Scan for the cell matching the given text and deliver its (X, Y) coordinate at center. 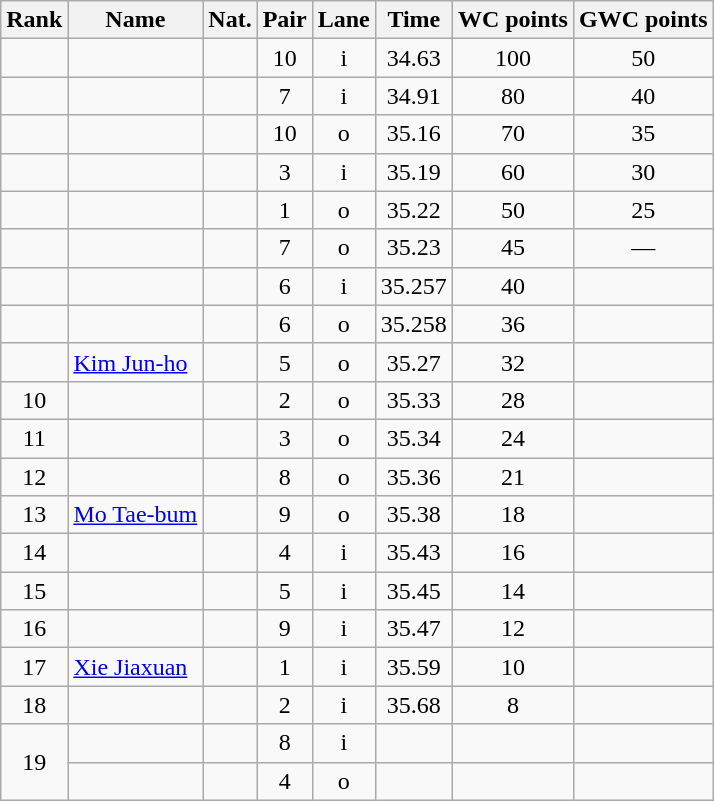
Nat. (230, 20)
35.38 (414, 515)
35.68 (414, 705)
25 (643, 210)
Mo Tae-bum (136, 515)
15 (34, 591)
34.91 (414, 96)
Kim Jun-ho (136, 362)
11 (34, 438)
GWC points (643, 20)
35.34 (414, 438)
35.16 (414, 134)
36 (512, 324)
Time (414, 20)
WC points (512, 20)
60 (512, 172)
35.36 (414, 477)
35.33 (414, 400)
24 (512, 438)
35.43 (414, 553)
34.63 (414, 58)
35.47 (414, 629)
80 (512, 96)
— (643, 248)
35.258 (414, 324)
Xie Jiaxuan (136, 667)
45 (512, 248)
19 (34, 762)
Lane (344, 20)
70 (512, 134)
Name (136, 20)
35.19 (414, 172)
35.257 (414, 286)
32 (512, 362)
100 (512, 58)
35.23 (414, 248)
28 (512, 400)
30 (643, 172)
17 (34, 667)
35.59 (414, 667)
35.22 (414, 210)
21 (512, 477)
Pair (284, 20)
13 (34, 515)
35.45 (414, 591)
35 (643, 134)
35.27 (414, 362)
Rank (34, 20)
